Return [x, y] of the center of cell containing provided text 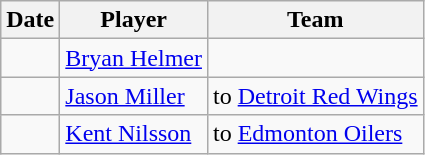
to Detroit Red Wings [315, 96]
Kent Nilsson [134, 134]
Team [315, 20]
Date [30, 20]
Player [134, 20]
Bryan Helmer [134, 58]
Jason Miller [134, 96]
to Edmonton Oilers [315, 134]
